Output the [x, y] coordinate of the center of the cell containing the given text.  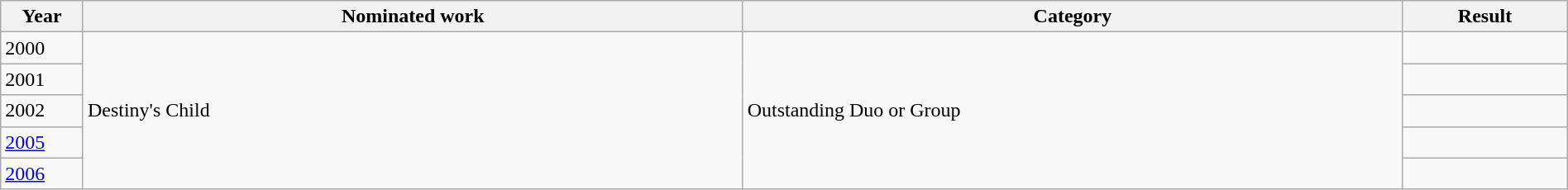
Category [1073, 17]
Destiny's Child [413, 111]
Nominated work [413, 17]
2006 [42, 173]
2002 [42, 111]
2005 [42, 142]
Year [42, 17]
2001 [42, 79]
Outstanding Duo or Group [1073, 111]
Result [1485, 17]
2000 [42, 48]
